Detect which cell encompasses the target text, then output its (X, Y) center coordinate. 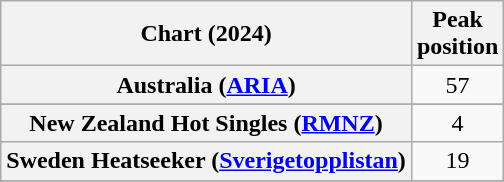
4 (457, 123)
Chart (2024) (206, 34)
Sweden Heatseeker (Sverigetopplistan) (206, 161)
19 (457, 161)
57 (457, 85)
Peakposition (457, 34)
Australia (ARIA) (206, 85)
New Zealand Hot Singles (RMNZ) (206, 123)
